Extract the [X, Y] coordinate from the center of the cell holding the provided text.  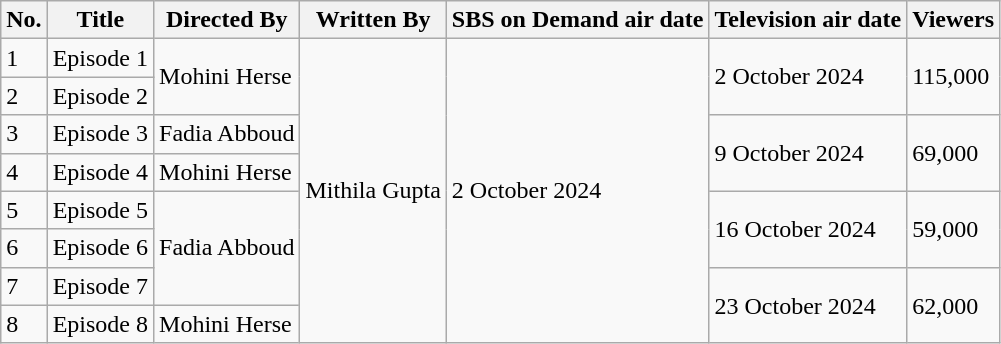
Title [100, 20]
23 October 2024 [808, 305]
69,000 [954, 153]
Episode 8 [100, 324]
Episode 5 [100, 210]
Directed By [227, 20]
4 [24, 172]
Episode 7 [100, 286]
16 October 2024 [808, 229]
8 [24, 324]
7 [24, 286]
62,000 [954, 305]
6 [24, 248]
Viewers [954, 20]
9 October 2024 [808, 153]
Episode 4 [100, 172]
No. [24, 20]
59,000 [954, 229]
1 [24, 58]
Episode 3 [100, 134]
2 [24, 96]
Episode 2 [100, 96]
115,000 [954, 77]
5 [24, 210]
3 [24, 134]
Mithila Gupta [373, 191]
Television air date [808, 20]
Episode 1 [100, 58]
Episode 6 [100, 248]
SBS on Demand air date [578, 20]
Written By [373, 20]
